Identify which cell holds the provided text, then report its [x, y] central coordinate. 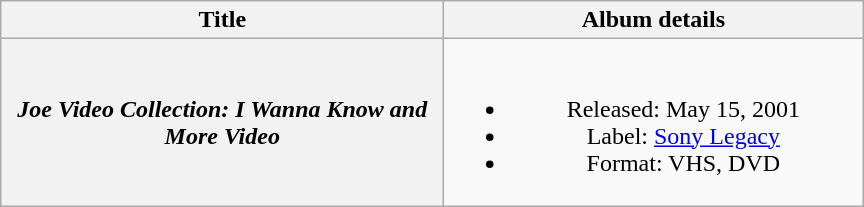
Album details [654, 20]
Released: May 15, 2001Label: Sony LegacyFormat: VHS, DVD [654, 122]
Joe Video Collection: I Wanna Know and More Video [222, 122]
Title [222, 20]
